Search for the cell housing the specified text and yield its (x, y) center coordinate. 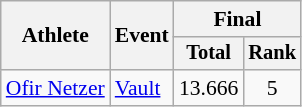
Athlete (56, 36)
Final (238, 19)
Total (208, 54)
5 (272, 88)
Vault (142, 88)
Event (142, 36)
Rank (272, 54)
Ofir Netzer (56, 88)
13.666 (208, 88)
